Return [x, y] of the center of cell containing provided text 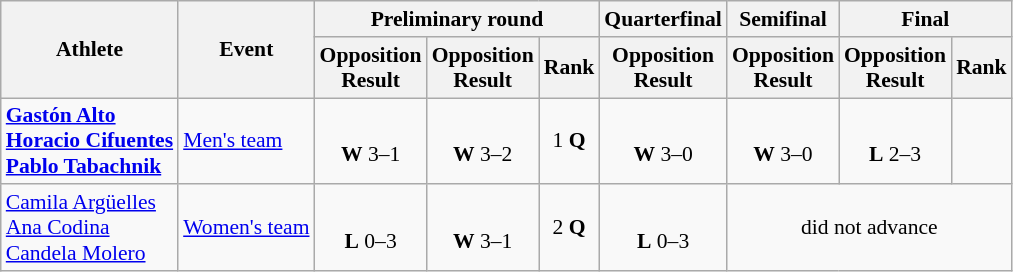
did not advance [870, 228]
Athlete [90, 50]
Camila ArgüellesAna CodinaCandela Molero [90, 228]
Quarterfinal [663, 19]
Final [926, 19]
Gastón AltoHoracio CifuentesPablo Tabachnik [90, 142]
W 3–2 [483, 142]
2 Q [570, 228]
L 2–3 [895, 142]
Semifinal [783, 19]
Men's team [246, 142]
1 Q [570, 142]
Preliminary round [458, 19]
Event [246, 50]
Women's team [246, 228]
